Find where the given text appears and provide that cell's center as [x, y] coordinate. 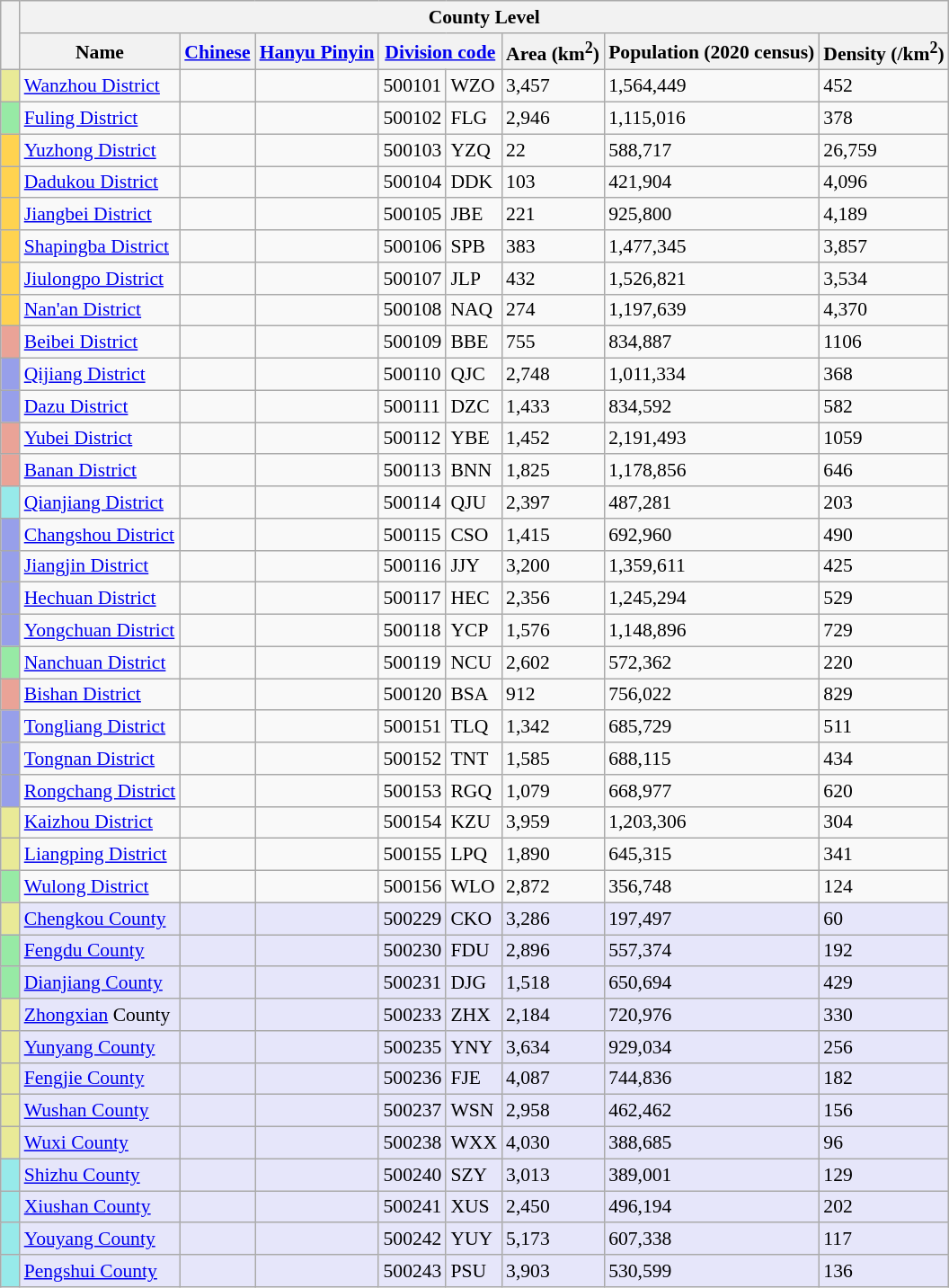
1059 [883, 439]
500106 [412, 246]
Tongnan District [101, 759]
2,896 [553, 951]
688,115 [712, 759]
YCP [474, 631]
500231 [412, 983]
756,022 [712, 695]
744,836 [712, 1079]
YUY [474, 1239]
500233 [412, 1015]
5,173 [553, 1239]
432 [553, 279]
572,362 [712, 662]
Jiulongpo District [101, 279]
4,189 [883, 215]
203 [883, 502]
Nanchuan District [101, 662]
2,356 [553, 599]
3,534 [883, 279]
4,087 [553, 1079]
Wushan County [101, 1111]
Dadukou District [101, 182]
PSU [474, 1271]
Yuzhong District [101, 150]
755 [553, 342]
496,194 [712, 1207]
925,800 [712, 215]
421,904 [712, 182]
Xiushan County [101, 1207]
Bishan District [101, 695]
Shizhu County [101, 1175]
500112 [412, 439]
Pengshui County [101, 1271]
HEC [474, 599]
912 [553, 695]
Qijiang District [101, 375]
1,452 [553, 439]
500113 [412, 471]
929,034 [712, 1047]
LPQ [474, 855]
1,115,016 [712, 119]
Shapingba District [101, 246]
1,178,856 [712, 471]
487,281 [712, 502]
500102 [412, 119]
1,359,611 [712, 566]
500101 [412, 86]
500114 [412, 502]
1,518 [553, 983]
511 [883, 727]
22 [553, 150]
2,748 [553, 375]
330 [883, 1015]
Fengjie County [101, 1079]
2,184 [553, 1015]
2,450 [553, 1207]
388,685 [712, 1143]
Chengkou County [101, 919]
274 [553, 310]
3,286 [553, 919]
Qianjiang District [101, 502]
256 [883, 1047]
103 [553, 182]
BSA [474, 695]
129 [883, 1175]
3,857 [883, 246]
QJC [474, 375]
383 [553, 246]
TLQ [474, 727]
FJE [474, 1079]
1,245,294 [712, 599]
829 [883, 695]
Beibei District [101, 342]
378 [883, 119]
YZQ [474, 150]
NAQ [474, 310]
26,759 [883, 150]
500155 [412, 855]
1,197,639 [712, 310]
1,585 [553, 759]
1,890 [553, 855]
500230 [412, 951]
500117 [412, 599]
729 [883, 631]
197,497 [712, 919]
KZU [474, 822]
500104 [412, 182]
3,200 [553, 566]
1,203,306 [712, 822]
500107 [412, 279]
WZO [474, 86]
RGQ [474, 791]
TNT [474, 759]
1,526,821 [712, 279]
BNN [474, 471]
500237 [412, 1111]
834,592 [712, 406]
557,374 [712, 951]
500105 [412, 215]
1,564,449 [712, 86]
668,977 [712, 791]
221 [553, 215]
DDK [474, 182]
530,599 [712, 1271]
Dianjiang County [101, 983]
Banan District [101, 471]
JLP [474, 279]
SZY [474, 1175]
Density (/km2) [883, 52]
500120 [412, 695]
Hechuan District [101, 599]
DZC [474, 406]
500109 [412, 342]
Zhongxian County [101, 1015]
96 [883, 1143]
356,748 [712, 887]
WLO [474, 887]
Fuling District [101, 119]
2,397 [553, 502]
Youyang County [101, 1239]
834,887 [712, 342]
Yunyang County [101, 1047]
Division code [440, 52]
CKO [474, 919]
1,415 [553, 535]
2,191,493 [712, 439]
500119 [412, 662]
1106 [883, 342]
341 [883, 855]
500154 [412, 822]
BBE [474, 342]
YNY [474, 1047]
500241 [412, 1207]
3,457 [553, 86]
ZHX [474, 1015]
Liangping District [101, 855]
Tongliang District [101, 727]
60 [883, 919]
500236 [412, 1079]
607,338 [712, 1239]
YBE [474, 439]
429 [883, 983]
Wulong District [101, 887]
500229 [412, 919]
DJG [474, 983]
Wuxi County [101, 1143]
Changshou District [101, 535]
646 [883, 471]
Yubei District [101, 439]
434 [883, 759]
720,976 [712, 1015]
1,576 [553, 631]
CSO [474, 535]
500103 [412, 150]
645,315 [712, 855]
202 [883, 1207]
124 [883, 887]
462,462 [712, 1111]
1,825 [553, 471]
Name [101, 52]
3,903 [553, 1271]
389,001 [712, 1175]
500115 [412, 535]
500151 [412, 727]
182 [883, 1079]
490 [883, 535]
3,013 [553, 1175]
220 [883, 662]
692,960 [712, 535]
Dazu District [101, 406]
Kaizhou District [101, 822]
Area (km2) [553, 52]
425 [883, 566]
620 [883, 791]
500242 [412, 1239]
Jiangjin District [101, 566]
156 [883, 1111]
685,729 [712, 727]
500111 [412, 406]
SPB [474, 246]
FLG [474, 119]
2,958 [553, 1111]
Fengdu County [101, 951]
136 [883, 1271]
QJU [474, 502]
Population (2020 census) [712, 52]
500235 [412, 1047]
500118 [412, 631]
Yongchuan District [101, 631]
582 [883, 406]
WXX [474, 1143]
Rongchang District [101, 791]
2,872 [553, 887]
2,602 [553, 662]
Hanyu Pinyin [317, 52]
500153 [412, 791]
3,959 [553, 822]
650,694 [712, 983]
4,030 [553, 1143]
500110 [412, 375]
117 [883, 1239]
1,011,334 [712, 375]
192 [883, 951]
4,096 [883, 182]
500108 [412, 310]
Chinese [217, 52]
XUS [474, 1207]
County Level [484, 17]
500238 [412, 1143]
FDU [474, 951]
Nan'an District [101, 310]
4,370 [883, 310]
1,433 [553, 406]
Wanzhou District [101, 86]
500116 [412, 566]
JJY [474, 566]
368 [883, 375]
NCU [474, 662]
Jiangbei District [101, 215]
500152 [412, 759]
JBE [474, 215]
500156 [412, 887]
500240 [412, 1175]
1,477,345 [712, 246]
1,342 [553, 727]
1,079 [553, 791]
WSN [474, 1111]
1,148,896 [712, 631]
452 [883, 86]
500243 [412, 1271]
2,946 [553, 119]
529 [883, 599]
588,717 [712, 150]
3,634 [553, 1047]
304 [883, 822]
